Extract the (x, y) coordinate from the center of the cell holding the provided text.  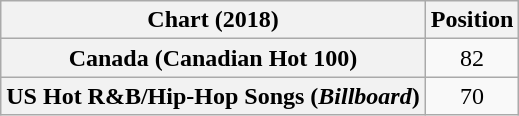
Position (472, 20)
US Hot R&B/Hip-Hop Songs (Billboard) (213, 96)
Chart (2018) (213, 20)
82 (472, 58)
70 (472, 96)
Canada (Canadian Hot 100) (213, 58)
